Scan for the cell matching the given text and deliver its (X, Y) coordinate at center. 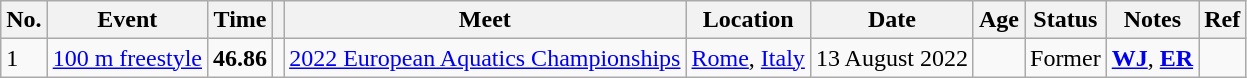
Time (240, 20)
Ref (1222, 20)
2022 European Aquatics Championships (485, 58)
100 m freestyle (127, 58)
Event (127, 20)
Meet (485, 20)
Rome, Italy (748, 58)
Date (892, 20)
Former (1065, 58)
Notes (1152, 20)
Status (1065, 20)
1 (24, 58)
WJ, ER (1152, 58)
Location (748, 20)
46.86 (240, 58)
No. (24, 20)
Age (998, 20)
13 August 2022 (892, 58)
